Determine the (X, Y) coordinate at the center of the cell enclosing the given text.  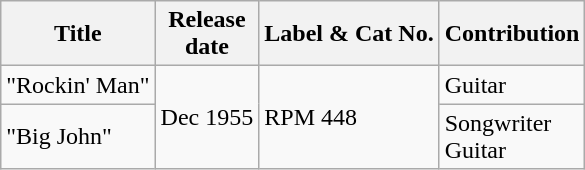
SongwriterGuitar (512, 136)
Title (78, 34)
"Rockin' Man" (78, 85)
RPM 448 (349, 118)
Contribution (512, 34)
Label & Cat No. (349, 34)
Dec 1955 (207, 118)
"Big John" (78, 136)
Guitar (512, 85)
Releasedate (207, 34)
